Return the [x, y] coordinate for the center point of the cell that contains the specified text.  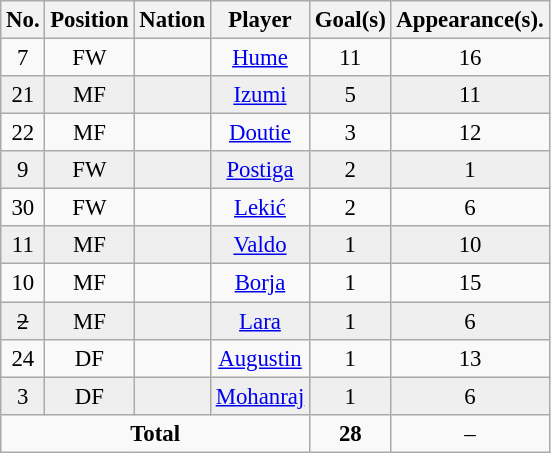
– [470, 433]
Appearance(s). [470, 20]
Postiga [260, 170]
Nation [172, 20]
28 [350, 433]
24 [23, 358]
30 [23, 208]
Augustin [260, 358]
Lekić [260, 208]
Goal(s) [350, 20]
12 [470, 133]
15 [470, 283]
13 [470, 358]
Hume [260, 58]
9 [23, 170]
Position [90, 20]
Izumi [260, 95]
Player [260, 20]
22 [23, 133]
5 [350, 95]
Mohanraj [260, 396]
21 [23, 95]
Borja [260, 283]
Lara [260, 321]
Total [156, 433]
16 [470, 58]
Doutie [260, 133]
Valdo [260, 245]
No. [23, 20]
7 [23, 58]
